Capture the cell that displays the provided text and extract its [X, Y] central coordinate. 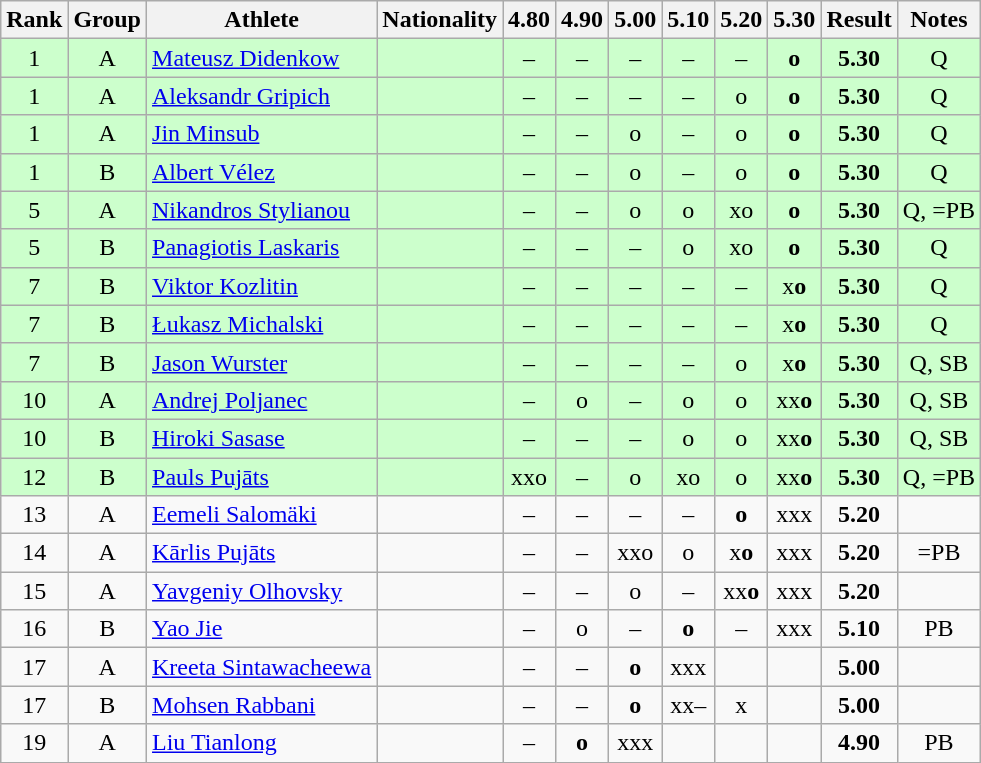
15 [34, 591]
Aleksandr Gripich [262, 96]
4.80 [530, 20]
=PB [938, 553]
Athlete [262, 20]
x [742, 705]
Liu Tianlong [262, 743]
Jin Minsub [262, 134]
Result [859, 20]
13 [34, 515]
Mohsen Rabbani [262, 705]
Łukasz Michalski [262, 324]
12 [34, 477]
19 [34, 743]
16 [34, 629]
Hiroki Sasase [262, 438]
Rank [34, 20]
Kreeta Sintawacheewa [262, 667]
Eemeli Salomäki [262, 515]
Yavgeniy Olhovsky [262, 591]
Notes [938, 20]
Mateusz Didenkow [262, 58]
14 [34, 553]
Jason Wurster [262, 362]
Nikandros Stylianou [262, 210]
Pauls Pujāts [262, 477]
Albert Vélez [262, 172]
Viktor Kozlitin [262, 286]
Kārlis Pujāts [262, 553]
Group [108, 20]
xx– [688, 705]
Nationality [440, 20]
Panagiotis Laskaris [262, 248]
Andrej Poljanec [262, 400]
Yao Jie [262, 629]
